Capture the cell that displays the provided text and extract its (X, Y) central coordinate. 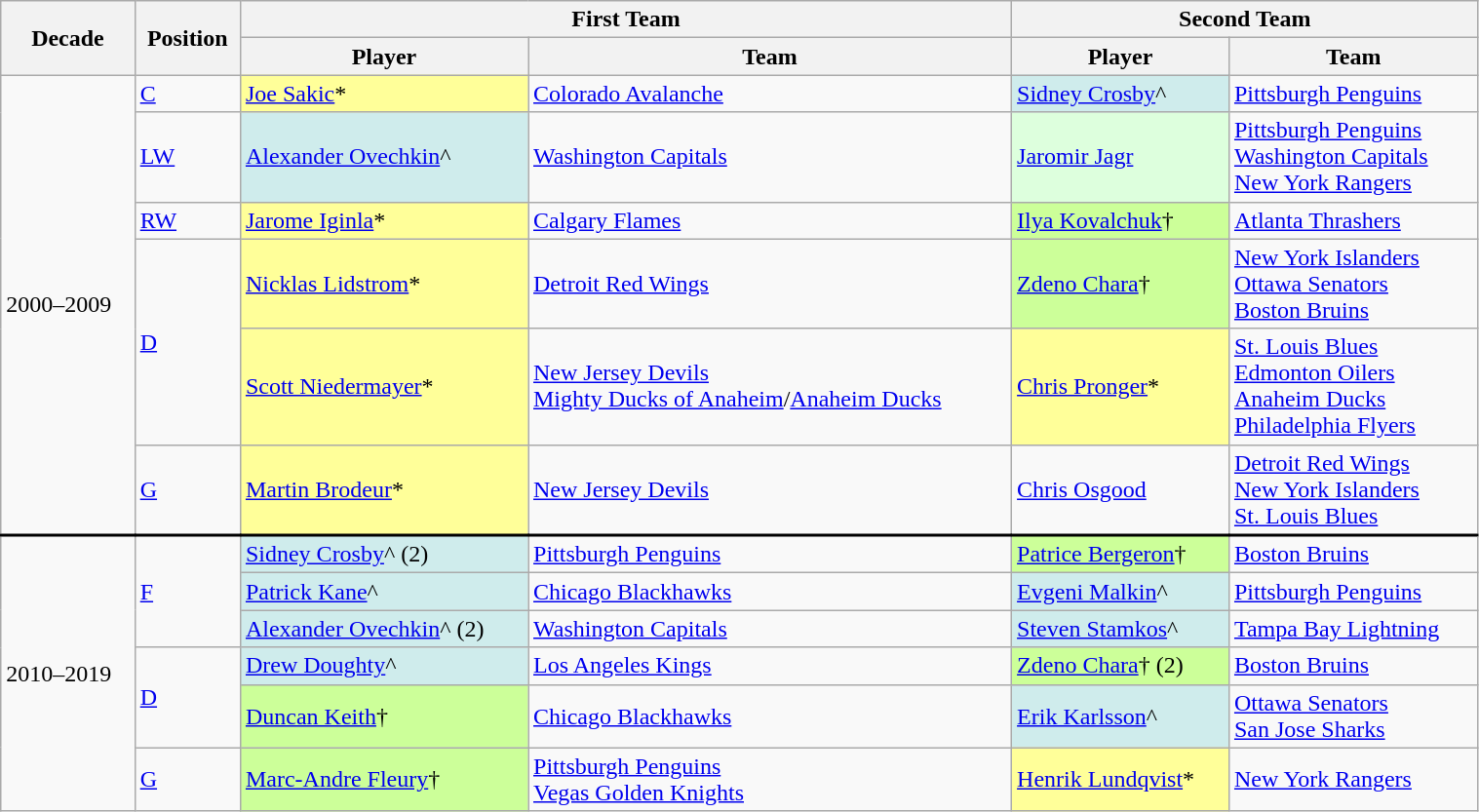
Pittsburgh PenguinsWashington CapitalsNew York Rangers (1353, 157)
Jarome Iginla* (384, 220)
Decade (68, 38)
Zdeno Chara† (1121, 284)
Joe Sakic* (384, 94)
Steven Stamkos^ (1121, 629)
Detroit Red WingsNew York IslandersSt. Louis Blues (1353, 489)
Position (187, 38)
Scott Niedermayer* (384, 386)
Alexander Ovechkin^ (2) (384, 629)
New Jersey DevilsMighty Ducks of Anaheim/Anaheim Ducks (770, 386)
C (187, 94)
Chris Pronger* (1121, 386)
LW (187, 157)
2010–2019 (68, 673)
Sidney Crosby^ (1121, 94)
Sidney Crosby^ (2) (384, 554)
Erik Karlsson^ (1121, 715)
F (187, 591)
Henrik Lundqvist* (1121, 780)
New York IslandersOttawa SenatorsBoston Bruins (1353, 284)
Martin Brodeur* (384, 489)
Chris Osgood (1121, 489)
Patrice Bergeron† (1121, 554)
2000–2009 (68, 305)
Marc-Andre Fleury† (384, 780)
Los Angeles Kings (770, 666)
Calgary Flames (770, 220)
Colorado Avalanche (770, 94)
Ilya Kovalchuk† (1121, 220)
Pittsburgh PenguinsVegas Golden Knights (770, 780)
Duncan Keith† (384, 715)
Second Team (1245, 19)
RW (187, 220)
Alexander Ovechkin^ (384, 157)
Detroit Red Wings (770, 284)
Jaromir Jagr (1121, 157)
St. Louis BluesEdmonton OilersAnaheim DucksPhiladelphia Flyers (1353, 386)
Tampa Bay Lightning (1353, 629)
Zdeno Chara† (2) (1121, 666)
First Team (626, 19)
Nicklas Lidstrom* (384, 284)
Drew Doughty^ (384, 666)
Evgeni Malkin^ (1121, 592)
New Jersey Devils (770, 489)
Patrick Kane^ (384, 592)
New York Rangers (1353, 780)
Ottawa SenatorsSan Jose Sharks (1353, 715)
Atlanta Thrashers (1353, 220)
